Identify which cell holds the provided text, then report its (X, Y) central coordinate. 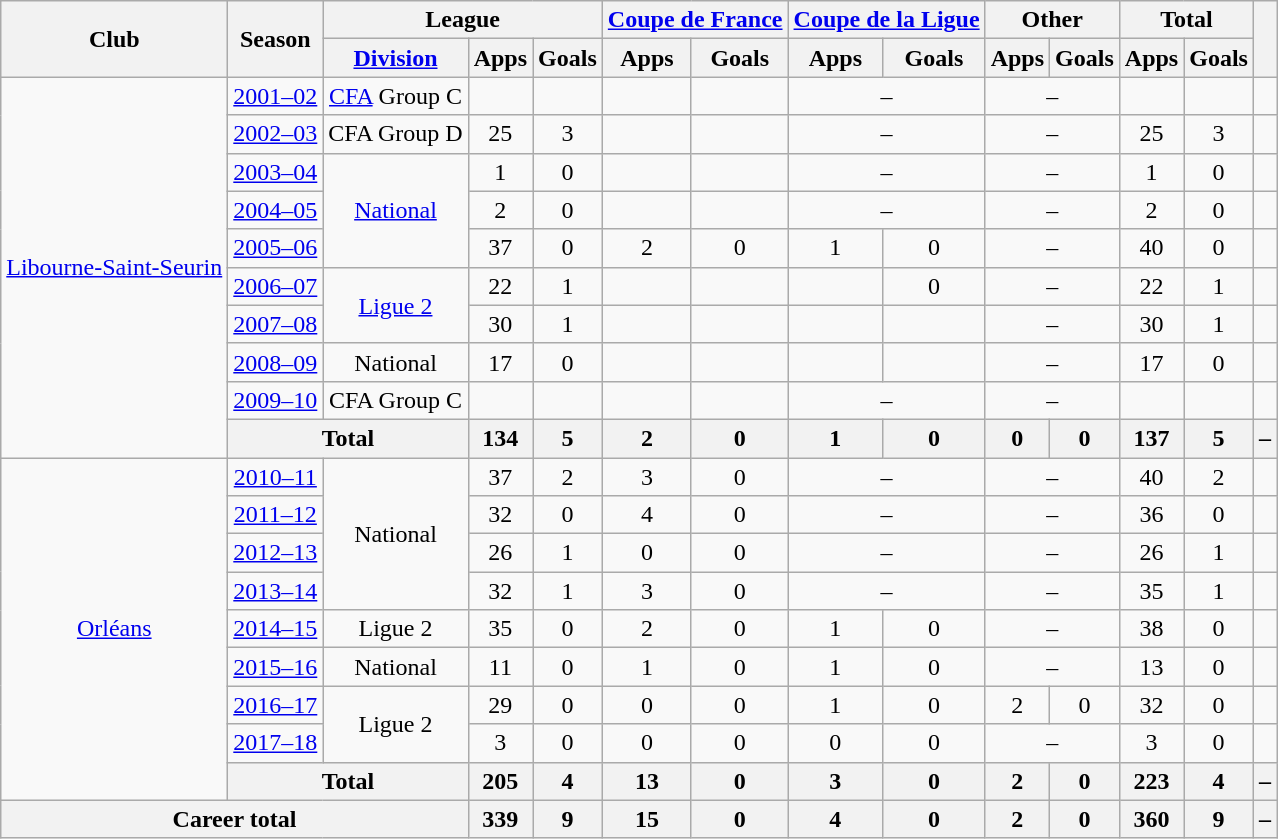
38 (1151, 629)
Coupe de la Ligue (886, 20)
2006–07 (276, 286)
League (462, 20)
360 (1151, 819)
2009–10 (276, 400)
Club (114, 39)
Career total (234, 819)
2016–17 (276, 705)
15 (646, 819)
2005–06 (276, 248)
2008–09 (276, 362)
2014–15 (276, 629)
134 (500, 438)
2003–04 (276, 172)
339 (500, 819)
11 (500, 667)
2001–02 (276, 96)
29 (500, 705)
2017–18 (276, 743)
Libourne-Saint-Seurin (114, 268)
2004–05 (276, 210)
Coupe de France (695, 20)
2015–16 (276, 667)
CFA Group D (396, 134)
205 (500, 781)
2013–14 (276, 591)
Division (396, 58)
2002–03 (276, 134)
223 (1151, 781)
36 (1151, 515)
Other (1052, 20)
Season (276, 39)
2012–13 (276, 553)
2007–08 (276, 324)
Orléans (114, 630)
2010–11 (276, 477)
2011–12 (276, 515)
137 (1151, 438)
